Search for the cell housing the specified text and yield its [x, y] center coordinate. 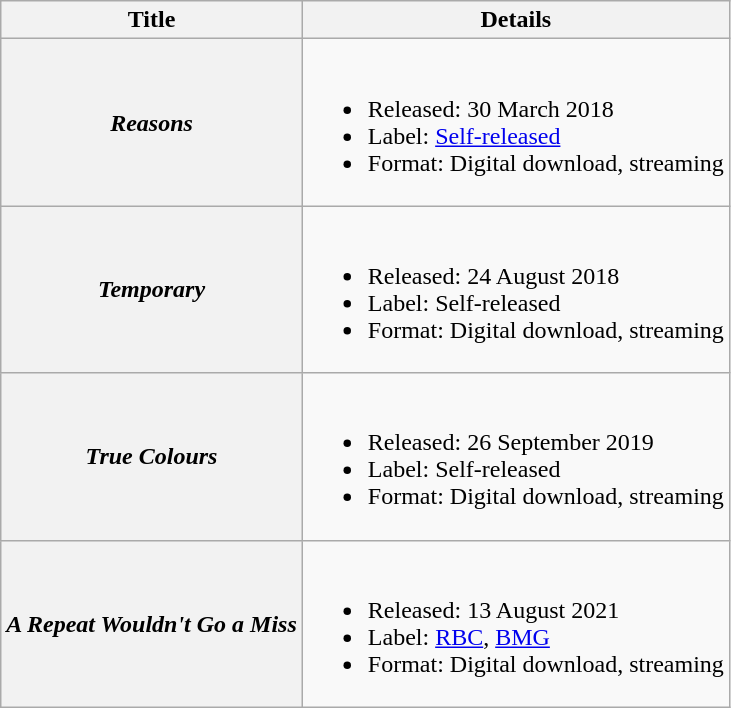
Released: 24 August 2018Label: Self-releasedFormat: Digital download, streaming [516, 290]
Temporary [152, 290]
Released: 30 March 2018Label: Self-releasedFormat: Digital download, streaming [516, 122]
A Repeat Wouldn't Go a Miss [152, 624]
Title [152, 20]
True Colours [152, 456]
Details [516, 20]
Released: 26 September 2019Label: Self-releasedFormat: Digital download, streaming [516, 456]
Reasons [152, 122]
Released: 13 August 2021Label: RBC, BMGFormat: Digital download, streaming [516, 624]
